Identify which cell holds the provided text, then report its (x, y) central coordinate. 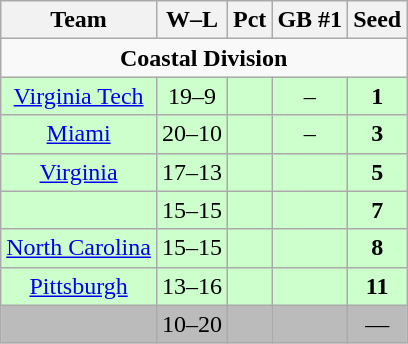
13–16 (192, 286)
17–13 (192, 172)
Team (79, 20)
Seed (378, 20)
11 (378, 286)
19–9 (192, 96)
Virginia Tech (79, 96)
5 (378, 172)
North Carolina (79, 248)
1 (378, 96)
GB #1 (310, 20)
Miami (79, 134)
10–20 (192, 324)
Virginia (79, 172)
3 (378, 134)
W–L (192, 20)
Pittsburgh (79, 286)
8 (378, 248)
Coastal Division (204, 58)
20–10 (192, 134)
— (378, 324)
7 (378, 210)
Pct (250, 20)
